Extract the (X, Y) coordinate from the center of the cell holding the provided text.  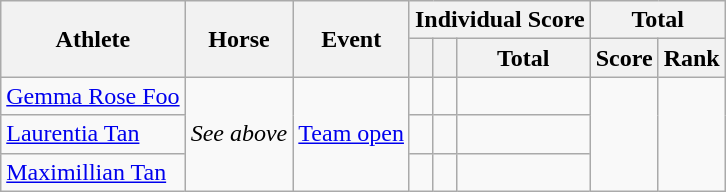
Gemma Rose Foo (93, 96)
Rank (692, 58)
Horse (239, 39)
Individual Score (500, 20)
Event (352, 39)
Laurentia Tan (93, 134)
Team open (352, 134)
Score (624, 58)
Athlete (93, 39)
Maximillian Tan (93, 172)
See above (239, 134)
